Return [x, y] of the center of cell containing provided text 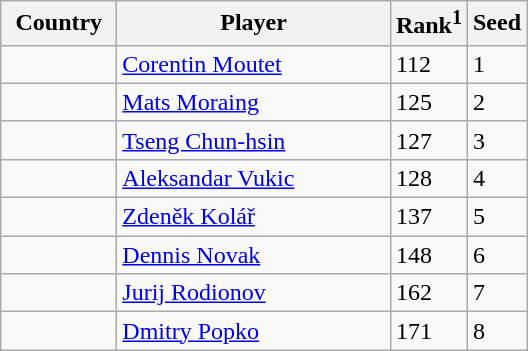
1 [496, 64]
137 [428, 217]
5 [496, 217]
171 [428, 331]
4 [496, 178]
Corentin Moutet [254, 64]
Zdeněk Kolář [254, 217]
3 [496, 140]
Seed [496, 24]
Dennis Novak [254, 255]
Player [254, 24]
112 [428, 64]
Tseng Chun-hsin [254, 140]
162 [428, 293]
127 [428, 140]
128 [428, 178]
Country [59, 24]
8 [496, 331]
148 [428, 255]
Aleksandar Vukic [254, 178]
Rank1 [428, 24]
125 [428, 102]
2 [496, 102]
Mats Moraing [254, 102]
Dmitry Popko [254, 331]
7 [496, 293]
6 [496, 255]
Jurij Rodionov [254, 293]
